Detect which cell encompasses the target text, then output its [x, y] center coordinate. 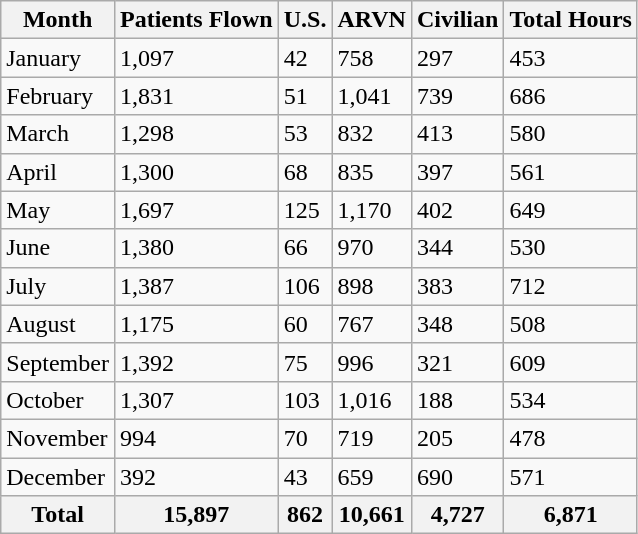
534 [571, 400]
1,300 [196, 172]
1,831 [196, 96]
Civilian [457, 20]
1,298 [196, 134]
Total Hours [571, 20]
70 [305, 438]
898 [372, 286]
66 [305, 248]
649 [571, 210]
571 [571, 477]
1,307 [196, 400]
Patients Flown [196, 20]
659 [372, 477]
February [58, 96]
397 [457, 172]
August [58, 324]
205 [457, 438]
348 [457, 324]
53 [305, 134]
344 [457, 248]
719 [372, 438]
March [58, 134]
106 [305, 286]
51 [305, 96]
453 [571, 58]
580 [571, 134]
U.S. [305, 20]
10,661 [372, 515]
4,727 [457, 515]
996 [372, 362]
60 [305, 324]
6,871 [571, 515]
508 [571, 324]
November [58, 438]
July [58, 286]
402 [457, 210]
321 [457, 362]
Month [58, 20]
413 [457, 134]
994 [196, 438]
1,387 [196, 286]
May [58, 210]
68 [305, 172]
October [58, 400]
383 [457, 286]
1,016 [372, 400]
392 [196, 477]
125 [305, 210]
June [58, 248]
1,041 [372, 96]
103 [305, 400]
530 [571, 248]
712 [571, 286]
758 [372, 58]
1,380 [196, 248]
188 [457, 400]
1,697 [196, 210]
478 [571, 438]
April [58, 172]
ARVN [372, 20]
January [58, 58]
1,097 [196, 58]
297 [457, 58]
42 [305, 58]
December [58, 477]
609 [571, 362]
835 [372, 172]
690 [457, 477]
561 [571, 172]
1,175 [196, 324]
75 [305, 362]
970 [372, 248]
43 [305, 477]
1,170 [372, 210]
1,392 [196, 362]
832 [372, 134]
767 [372, 324]
15,897 [196, 515]
739 [457, 96]
686 [571, 96]
Total [58, 515]
862 [305, 515]
September [58, 362]
